Return the [x, y] coordinate for the center point of the cell that contains the specified text.  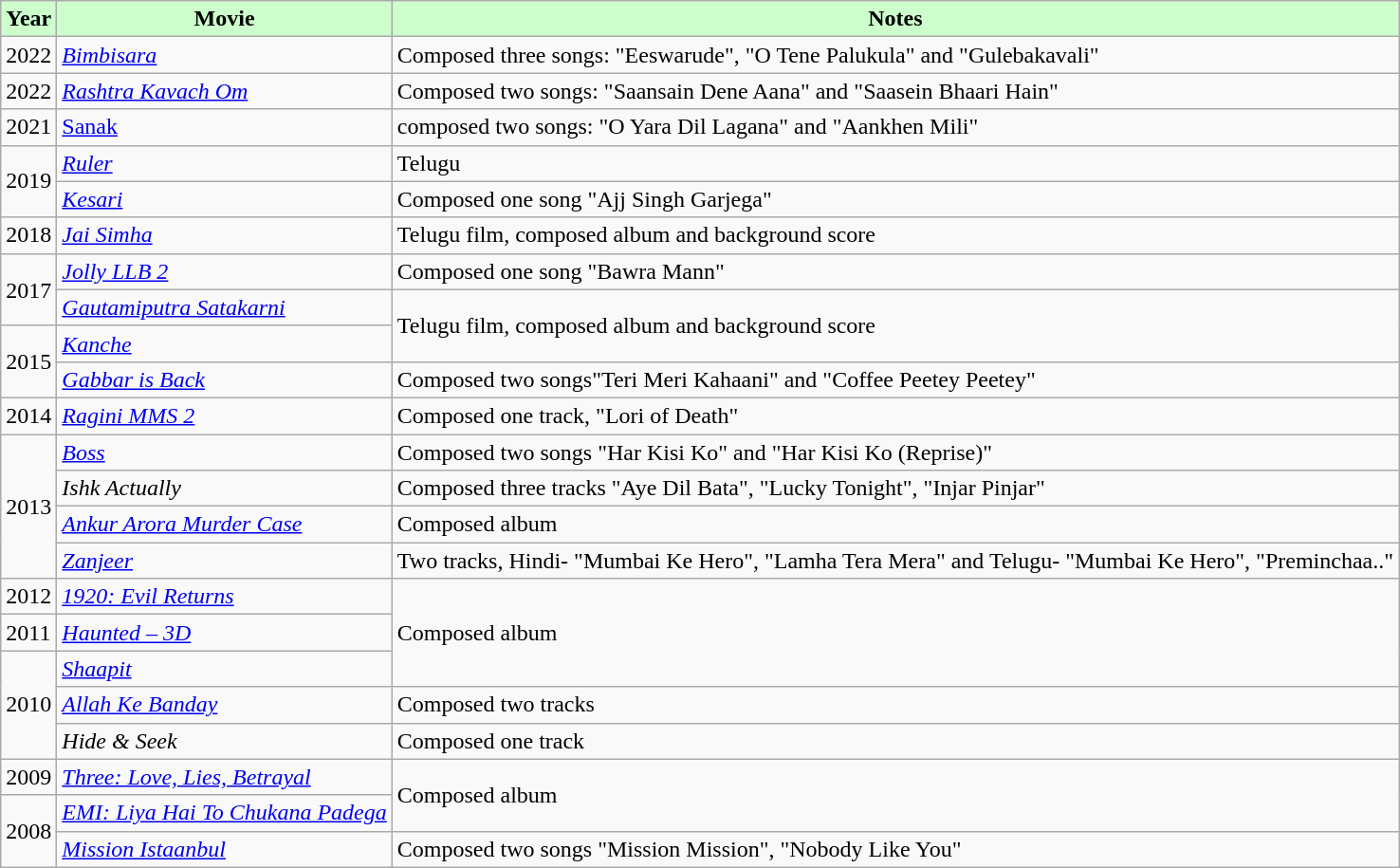
Ankur Arora Murder Case [224, 525]
2008 [28, 831]
Ragini MMS 2 [224, 416]
Rashtra Kavach Om [224, 91]
Composed two songs: "Saansain Dene Aana" and "Saasein Bhaari Hain" [895, 91]
Bimbisara [224, 55]
Allah Ke Banday [224, 705]
Two tracks, Hindi- "Mumbai Ke Hero", "Lamha Tera Mera" and Telugu- "Mumbai Ke Hero", "Preminchaa.." [895, 561]
Jolly LLB 2 [224, 271]
Composed one song "Bawra Mann" [895, 271]
Haunted – 3D [224, 633]
2009 [28, 777]
Composed one track, "Lori of Death" [895, 416]
Composed two songs "Mission Mission", "Nobody Like You" [895, 849]
Boss [224, 452]
2014 [28, 416]
Notes [895, 19]
1920: Evil Returns [224, 597]
Kanche [224, 343]
Hide & Seek [224, 741]
Composed one track [895, 741]
Zanjeer [224, 561]
2019 [28, 181]
Gabbar is Back [224, 379]
EMI: Liya Hai To Chukana Padega [224, 813]
Mission Istaanbul [224, 849]
Composed one song "Ajj Singh Garjega" [895, 199]
Sanak [224, 127]
Movie [224, 19]
Composed two tracks [895, 705]
2012 [28, 597]
Composed two songs"Teri Meri Kahaani" and "Coffee Peetey Peetey" [895, 379]
2021 [28, 127]
Ishk Actually [224, 489]
Year [28, 19]
Composed three tracks "Aye Dil Bata", "Lucky Tonight", "Injar Pinjar" [895, 489]
composed two songs: "O Yara Dil Lagana" and "Aankhen Mili" [895, 127]
Gautamiputra Satakarni [224, 307]
Jai Simha [224, 235]
Kesari [224, 199]
2018 [28, 235]
2011 [28, 633]
Telugu [895, 163]
2010 [28, 705]
2015 [28, 361]
Three: Love, Lies, Betrayal [224, 777]
Shaapit [224, 669]
2017 [28, 289]
Composed two songs "Har Kisi Ko" and "Har Kisi Ko (Reprise)" [895, 452]
Ruler [224, 163]
Composed three songs: "Eeswarude", "O Tene Palukula" and "Gulebakavali" [895, 55]
2013 [28, 507]
